For the text-containing cell, return its midpoint in [X, Y] coordinate format. 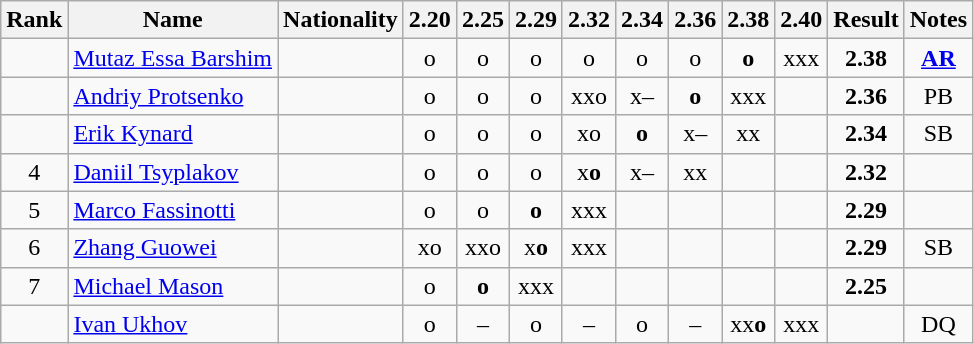
Zhang Guowei [173, 248]
Result [866, 20]
2.40 [802, 20]
Nationality [341, 20]
Notes [938, 20]
AR [938, 58]
Andriy Protsenko [173, 96]
Marco Fassinotti [173, 210]
DQ [938, 324]
Michael Mason [173, 286]
7 [34, 286]
Daniil Tsyplakov [173, 172]
4 [34, 172]
PB [938, 96]
Erik Kynard [173, 134]
5 [34, 210]
2.20 [430, 20]
Name [173, 20]
6 [34, 248]
Rank [34, 20]
Ivan Ukhov [173, 324]
Mutaz Essa Barshim [173, 58]
